Output the (X, Y) coordinate of the center of the cell containing the given text.  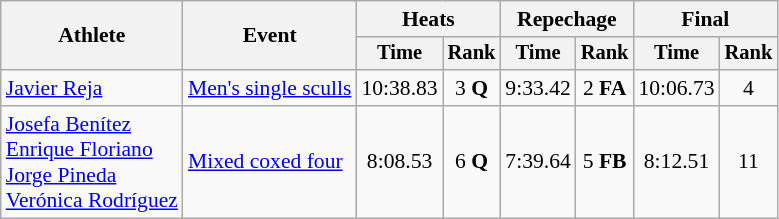
Event (270, 36)
3 Q (472, 88)
8:08.53 (399, 162)
7:39.64 (538, 162)
2 FA (605, 88)
Mixed coxed four (270, 162)
5 FB (605, 162)
10:38.83 (399, 88)
Athlete (92, 36)
Repechage (566, 19)
11 (749, 162)
9:33.42 (538, 88)
Final (705, 19)
Javier Reja (92, 88)
4 (749, 88)
6 Q (472, 162)
Men's single sculls (270, 88)
Heats (428, 19)
Josefa BenítezEnrique FlorianoJorge PinedaVerónica Rodríguez (92, 162)
8:12.51 (676, 162)
10:06.73 (676, 88)
